Extract the [x, y] coordinate from the center of the cell holding the provided text.  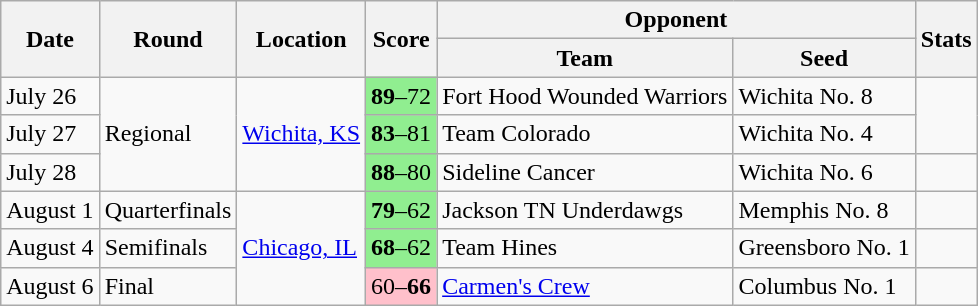
July 28 [50, 172]
August 6 [50, 286]
Semifinals [168, 248]
Score [402, 39]
Memphis No. 8 [824, 210]
Team Hines [585, 248]
Sideline Cancer [585, 172]
Team [585, 58]
July 26 [50, 96]
79–62 [402, 210]
Quarterfinals [168, 210]
Chicago, IL [302, 248]
July 27 [50, 134]
Location [302, 39]
Columbus No. 1 [824, 286]
Wichita No. 8 [824, 96]
Stats [946, 39]
Round [168, 39]
Seed [824, 58]
Team Colorado [585, 134]
60–66 [402, 286]
Regional [168, 134]
83–81 [402, 134]
68–62 [402, 248]
Jackson TN Underdawgs [585, 210]
Wichita No. 4 [824, 134]
Wichita, KS [302, 134]
88–80 [402, 172]
Carmen's Crew [585, 286]
Opponent [676, 20]
Date [50, 39]
Fort Hood Wounded Warriors [585, 96]
Greensboro No. 1 [824, 248]
August 1 [50, 210]
Wichita No. 6 [824, 172]
89–72 [402, 96]
August 4 [50, 248]
Final [168, 286]
